Locate the cell with the specified text and output its [X, Y] center coordinate. 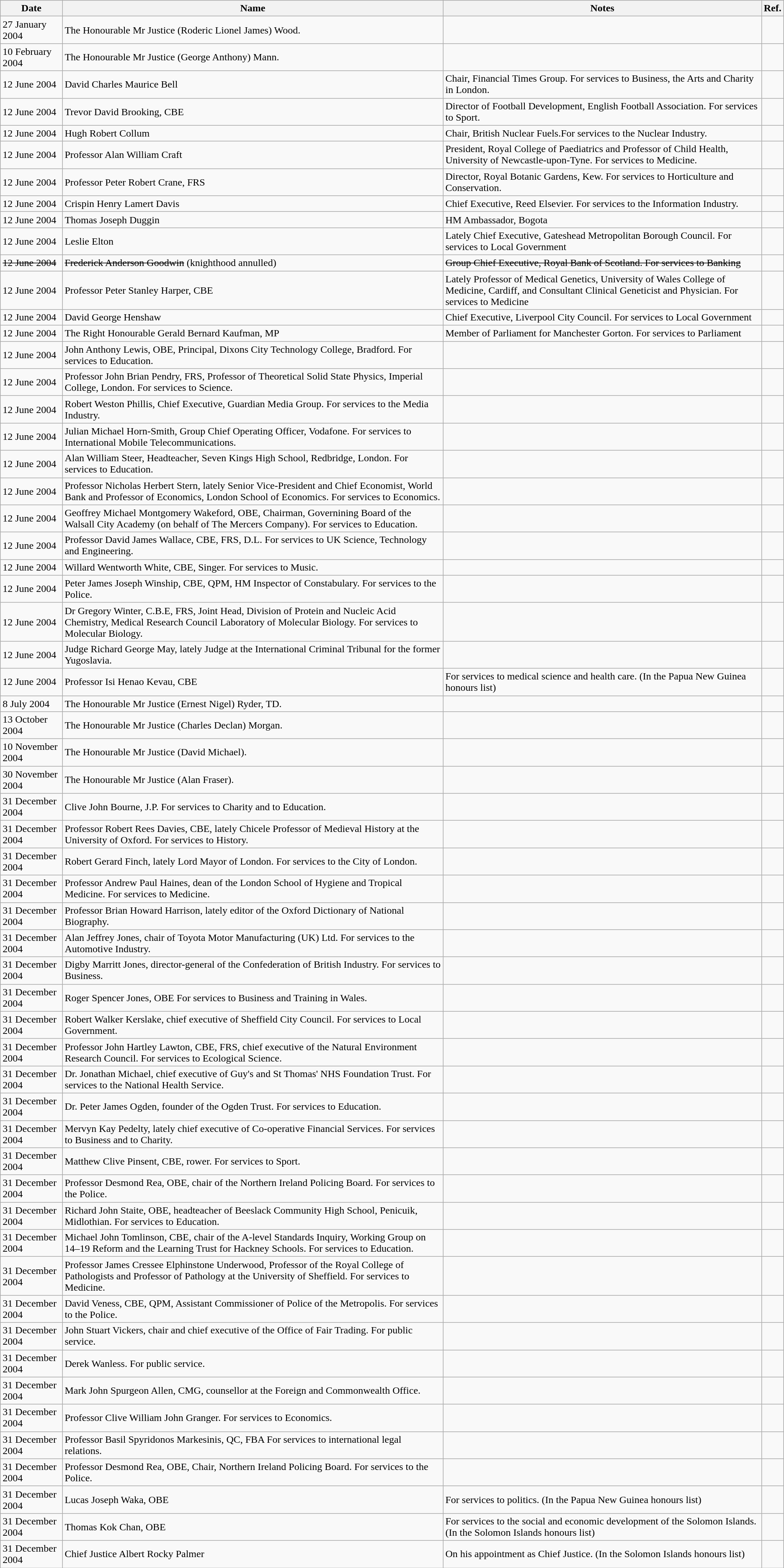
Professor Peter Robert Crane, FRS [253, 182]
Digby Marritt Jones, director-general of the Confederation of British Industry. For services to Business. [253, 970]
The Honourable Mr Justice (Alan Fraser). [253, 780]
David Veness, CBE, QPM, Assistant Commissioner of Police of the Metropolis. For services to the Police. [253, 1309]
Chair, British Nuclear Fuels.For services to the Nuclear Industry. [602, 133]
Robert Weston Phillis, Chief Executive, Guardian Media Group. For services to the Media Industry. [253, 410]
Member of Parliament for Manchester Gorton. For services to Parliament [602, 333]
On his appointment as Chief Justice. (In the Solomon Islands honours list) [602, 1554]
Judge Richard George May, lately Judge at the International Criminal Tribunal for the former Yugoslavia. [253, 654]
Chief Executive, Liverpool City Council. For services to Local Government [602, 318]
Lucas Joseph Waka, OBE [253, 1500]
Group Chief Executive, Royal Bank of Scotland. For services to Banking [602, 263]
Professor Andrew Paul Haines, dean of the London School of Hygiene and Tropical Medicine. For services to Medicine. [253, 889]
Professor Desmond Rea, OBE, chair of the Northern Ireland Policing Board. For services to the Police. [253, 1189]
Chair, Financial Times Group. For services to Business, the Arts and Charity in London. [602, 85]
Dr. Peter James Ogden, founder of the Ogden Trust. For services to Education. [253, 1107]
Professor Clive William John Granger. For services to Economics. [253, 1418]
President, Royal College of Paediatrics and Professor of Child Health, University of Newcastle-upon-Tyne. For services to Medicine. [602, 155]
Director, Royal Botanic Gardens, Kew. For services to Horticulture and Conservation. [602, 182]
Thomas Kok Chan, OBE [253, 1527]
Professor Peter Stanley Harper, CBE [253, 290]
David George Henshaw [253, 318]
John Anthony Lewis, OBE, Principal, Dixons City Technology College, Bradford. For services to Education. [253, 355]
The Honourable Mr Justice (Charles Declan) Morgan. [253, 726]
David Charles Maurice Bell [253, 85]
Derek Wanless. For public service. [253, 1363]
Professor Isi Henao Kevau, CBE [253, 682]
Matthew Clive Pinsent, CBE, rower. For services to Sport. [253, 1161]
For services to politics. (In the Papua New Guinea honours list) [602, 1500]
The Honourable Mr Justice (David Michael). [253, 752]
The Honourable Mr Justice (Ernest Nigel) Ryder, TD. [253, 703]
Professor Brian Howard Harrison, lately editor of the Oxford Dictionary of National Biography. [253, 916]
27 January 2004 [31, 30]
Peter James Joseph Winship, CBE, QPM, HM Inspector of Constabulary. For services to the Police. [253, 589]
Julian Michael Horn-Smith, Group Chief Operating Officer, Vodafone. For services to International Mobile Telecommunications. [253, 437]
Mark John Spurgeon Allen, CMG, counsellor at the Foreign and Commonwealth Office. [253, 1391]
Dr. Jonathan Michael, chief executive of Guy's and St Thomas' NHS Foundation Trust. For services to the National Health Service. [253, 1079]
13 October 2004 [31, 726]
Richard John Staite, OBE, headteacher of Beeslack Community High School, Penicuik, Midlothian. For services to Education. [253, 1216]
8 July 2004 [31, 703]
The Right Honourable Gerald Bernard Kaufman, MP [253, 333]
John Stuart Vickers, chair and chief executive of the Office of Fair Trading. For public service. [253, 1336]
Thomas Joseph Duggin [253, 220]
Lately Chief Executive, Gateshead Metropolitan Borough Council. For services to Local Government [602, 241]
10 February 2004 [31, 57]
Professor David James Wallace, CBE, FRS, D.L. For services to UK Science, Technology and Engineering. [253, 545]
30 November 2004 [31, 780]
Trevor David Brooking, CBE [253, 111]
Mervyn Kay Pedelty, lately chief executive of Co-operative Financial Services. For services to Business and to Charity. [253, 1134]
Alan Jeffrey Jones, chair of Toyota Motor Manufacturing (UK) Ltd. For services to the Automotive Industry. [253, 943]
For services to medical science and health care. (In the Papua New Guinea honours list) [602, 682]
Frederick Anderson Goodwin (knighthood annulled) [253, 263]
Chief Executive, Reed Elsevier. For services to the Information Industry. [602, 204]
Robert Walker Kerslake, chief executive of Sheffield City Council. For services to Local Government. [253, 1025]
Director of Football Development, English Football Association. For services to Sport. [602, 111]
Name [253, 8]
Professor Desmond Rea, OBE, Chair, Northern Ireland Policing Board. For services to the Police. [253, 1472]
Professor John Hartley Lawton, CBE, FRS, chief executive of the Natural Environment Research Council. For services to Ecological Science. [253, 1052]
Chief Justice Albert Rocky Palmer [253, 1554]
Professor Robert Rees Davies, CBE, lately Chicele Professor of Medieval History at the University of Oxford. For services to History. [253, 834]
Professor John Brian Pendry, FRS, Professor of Theoretical Solid State Physics, Imperial College, London. For services to Science. [253, 382]
Professor Basil Spyridonos Markesinis, QC, FBA For services to international legal relations. [253, 1445]
Willard Wentworth White, CBE, Singer. For services to Music. [253, 567]
10 November 2004 [31, 752]
Notes [602, 8]
Robert Gerard Finch, lately Lord Mayor of London. For services to the City of London. [253, 861]
Alan William Steer, Headteacher, Seven Kings High School, Redbridge, London. For services to Education. [253, 464]
HM Ambassador, Bogota [602, 220]
Hugh Robert Collum [253, 133]
Ref. [772, 8]
The Honourable Mr Justice (Roderic Lionel James) Wood. [253, 30]
Crispin Henry Lamert Davis [253, 204]
Professor Alan William Craft [253, 155]
Leslie Elton [253, 241]
Clive John Bourne, J.P. For services to Charity and to Education. [253, 807]
For services to the social and economic development of the Solomon Islands. (In the Solomon Islands honours list) [602, 1527]
Date [31, 8]
Roger Spencer Jones, OBE For services to Business and Training in Wales. [253, 998]
The Honourable Mr Justice (George Anthony) Mann. [253, 57]
